Search for the cell housing the specified text and yield its [x, y] center coordinate. 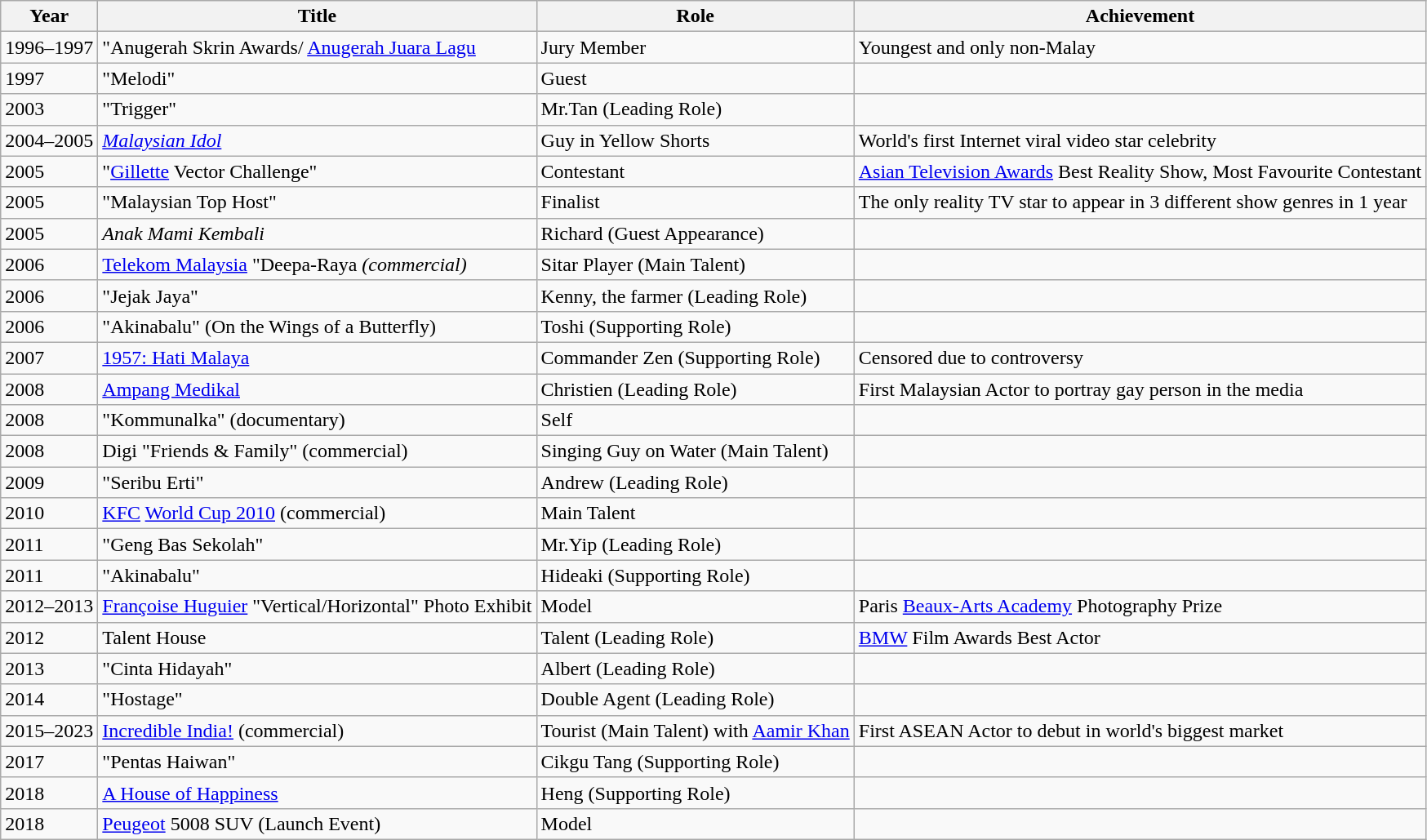
"Geng Bas Sekolah" [317, 544]
Commander Zen (Supporting Role) [696, 358]
Singing Guy on Water (Main Talent) [696, 451]
BMW Film Awards Best Actor [1140, 638]
Richard (Guest Appearance) [696, 233]
"Malaysian Top Host" [317, 202]
2014 [49, 700]
Title [317, 16]
"Akinabalu" [317, 576]
"Seribu Erti" [317, 482]
Anak Mami Kembali [317, 233]
2012 [49, 638]
The only reality TV star to appear in 3 different show genres in 1 year [1140, 202]
Self [696, 420]
"Kommunalka" (documentary) [317, 420]
Asian Television Awards Best Reality Show, Most Favourite Contestant [1140, 171]
First Malaysian Actor to portray gay person in the media [1140, 389]
Cikgu Tang (Supporting Role) [696, 762]
Mr.Tan (Leading Role) [696, 109]
"Anugerah Skrin Awards/ Anugerah Juara Lagu [317, 47]
Jury Member [696, 47]
Paris Beaux-Arts Academy Photography Prize [1140, 607]
Peugeot 5008 SUV (Launch Event) [317, 824]
1957: Hati Malaya [317, 358]
"Pentas Haiwan" [317, 762]
A House of Happiness [317, 793]
Main Talent [696, 513]
Talent (Leading Role) [696, 638]
2003 [49, 109]
Christien (Leading Role) [696, 389]
Incredible India! (commercial) [317, 731]
2013 [49, 669]
Guest [696, 78]
Andrew (Leading Role) [696, 482]
"Akinabalu" (On the Wings of a Butterfly) [317, 327]
Youngest and only non-Malay [1140, 47]
Tourist (Main Talent) with Aamir Khan [696, 731]
1997 [49, 78]
Françoise Huguier "Vertical/Horizontal" Photo Exhibit [317, 607]
2015–2023 [49, 731]
World's first Internet viral video star celebrity [1140, 140]
Digi "Friends & Family" (commercial) [317, 451]
2017 [49, 762]
"Jejak Jaya" [317, 296]
Talent House [317, 638]
Censored due to controversy [1140, 358]
Mr.Yip (Leading Role) [696, 544]
Sitar Player (Main Talent) [696, 264]
Ampang Medikal [317, 389]
"Cinta Hidayah" [317, 669]
Telekom Malaysia "Deepa-Raya (commercial) [317, 264]
2004–2005 [49, 140]
KFC World Cup 2010 (commercial) [317, 513]
Albert (Leading Role) [696, 669]
"Melodi" [317, 78]
Guy in Yellow Shorts [696, 140]
2009 [49, 482]
Achievement [1140, 16]
Heng (Supporting Role) [696, 793]
"Hostage" [317, 700]
Malaysian Idol [317, 140]
Role [696, 16]
Toshi (Supporting Role) [696, 327]
Kenny, the farmer (Leading Role) [696, 296]
2010 [49, 513]
2012–2013 [49, 607]
2007 [49, 358]
Finalist [696, 202]
Contestant [696, 171]
1996–1997 [49, 47]
First ASEAN Actor to debut in world's biggest market [1140, 731]
"Trigger" [317, 109]
Double Agent (Leading Role) [696, 700]
Year [49, 16]
"Gillette Vector Challenge" [317, 171]
Hideaki (Supporting Role) [696, 576]
